Capture the cell that displays the provided text and extract its [x, y] central coordinate. 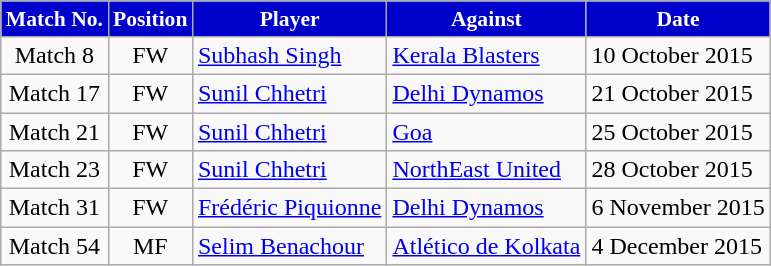
Subhash Singh [289, 55]
Against [486, 19]
Goa [486, 131]
21 October 2015 [678, 93]
25 October 2015 [678, 131]
Match 17 [54, 93]
Match 21 [54, 131]
6 November 2015 [678, 208]
Player [289, 19]
Selim Benachour [289, 246]
Date [678, 19]
10 October 2015 [678, 55]
Atlético de Kolkata [486, 246]
Match 23 [54, 170]
Frédéric Piquionne [289, 208]
4 December 2015 [678, 246]
Match 8 [54, 55]
Kerala Blasters [486, 55]
Match 31 [54, 208]
28 October 2015 [678, 170]
Match No. [54, 19]
NorthEast United [486, 170]
Position [150, 19]
MF [150, 246]
Match 54 [54, 246]
